Locate the cell with the specified text and output its [x, y] center coordinate. 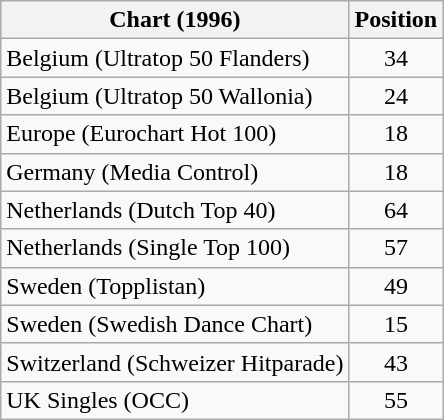
Switzerland (Schweizer Hitparade) [175, 362]
Chart (1996) [175, 20]
64 [396, 210]
57 [396, 248]
24 [396, 96]
Position [396, 20]
Sweden (Topplistan) [175, 286]
Netherlands (Dutch Top 40) [175, 210]
15 [396, 324]
UK Singles (OCC) [175, 400]
55 [396, 400]
Belgium (Ultratop 50 Wallonia) [175, 96]
Germany (Media Control) [175, 172]
34 [396, 58]
Netherlands (Single Top 100) [175, 248]
49 [396, 286]
Belgium (Ultratop 50 Flanders) [175, 58]
43 [396, 362]
Europe (Eurochart Hot 100) [175, 134]
Sweden (Swedish Dance Chart) [175, 324]
